Find where the given text appears and provide that cell's center as (x, y) coordinate. 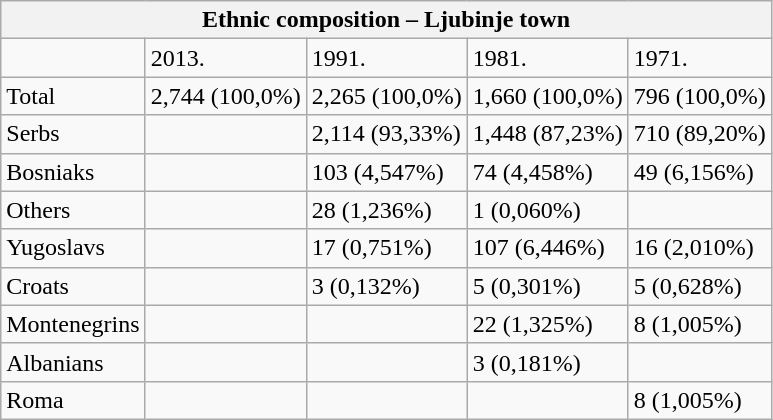
16 (2,010%) (700, 248)
1981. (548, 58)
1971. (700, 58)
22 (1,325%) (548, 324)
Total (73, 96)
1,660 (100,0%) (548, 96)
1 (0,060%) (548, 210)
103 (4,547%) (386, 172)
Bosniaks (73, 172)
28 (1,236%) (386, 210)
Serbs (73, 134)
796 (100,0%) (700, 96)
2,744 (100,0%) (226, 96)
Montenegrins (73, 324)
49 (6,156%) (700, 172)
Ethnic composition – Ljubinje town (386, 20)
2,114 (93,33%) (386, 134)
Yugoslavs (73, 248)
Croats (73, 286)
17 (0,751%) (386, 248)
710 (89,20%) (700, 134)
Albanians (73, 362)
5 (0,628%) (700, 286)
2013. (226, 58)
107 (6,446%) (548, 248)
3 (0,132%) (386, 286)
5 (0,301%) (548, 286)
1991. (386, 58)
74 (4,458%) (548, 172)
1,448 (87,23%) (548, 134)
3 (0,181%) (548, 362)
Roma (73, 400)
2,265 (100,0%) (386, 96)
Others (73, 210)
